From the cell containing the given text, extract its center point as (x, y) coordinate. 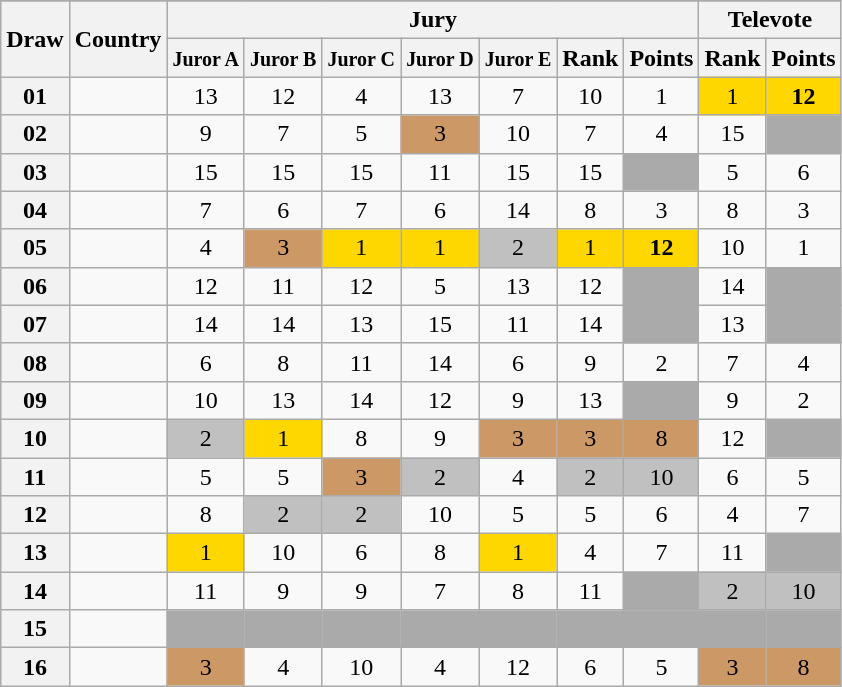
Draw (35, 39)
Televote (770, 20)
08 (35, 362)
02 (35, 134)
Juror B (283, 58)
03 (35, 172)
09 (35, 400)
06 (35, 286)
Juror C (362, 58)
07 (35, 324)
Juror E (518, 58)
01 (35, 96)
04 (35, 210)
Juror D (440, 58)
Jury (433, 20)
05 (35, 248)
Juror A (206, 58)
Country (118, 39)
16 (35, 667)
